Find where the given text appears and provide that cell's center as [X, Y] coordinate. 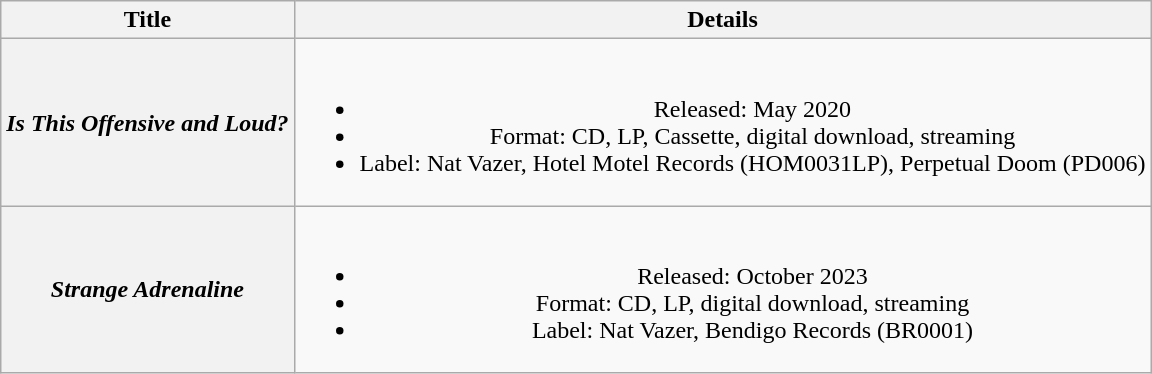
Is This Offensive and Loud? [148, 122]
Title [148, 20]
Released: May 2020Format: CD, LP, Cassette, digital download, streamingLabel: Nat Vazer, Hotel Motel Records (HOM0031LP), Perpetual Doom (PD006) [722, 122]
Released: October 2023Format: CD, LP, digital download, streamingLabel: Nat Vazer, Bendigo Records (BR0001) [722, 290]
Details [722, 20]
Strange Adrenaline [148, 290]
